Determine the [X, Y] coordinate at the center of the cell enclosing the given text.  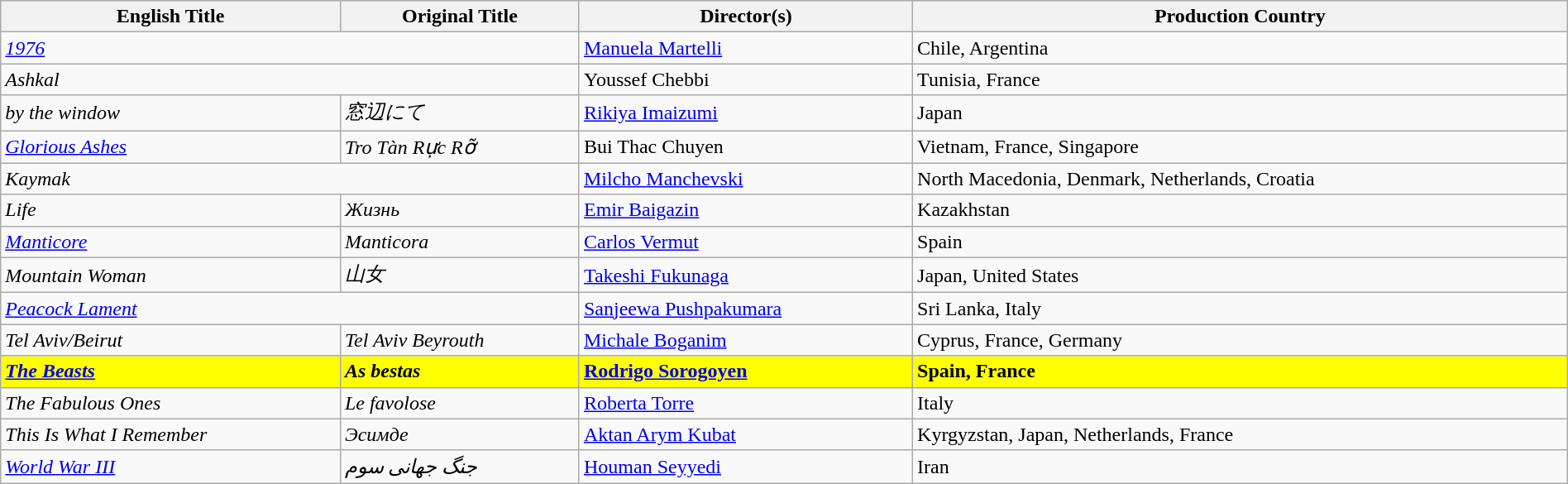
Kyrgyzstan, Japan, Netherlands, France [1241, 434]
by the window [170, 113]
Manuela Martelli [746, 48]
Emir Baigazin [746, 210]
Tel Aviv Beyrouth [460, 340]
Production Country [1241, 17]
Takeshi Fukunaga [746, 275]
The Beasts [170, 371]
Carlos Vermut [746, 242]
Tro Tàn Rực Rỡ [460, 147]
Le favolose [460, 403]
English Title [170, 17]
Жизнь [460, 210]
Mountain Woman [170, 275]
جنگ جهانی سوم [460, 467]
Sanjeewa Pushpakumara [746, 309]
Iran [1241, 467]
Tunisia, France [1241, 79]
As bestas [460, 371]
World War III [170, 467]
窓辺にて [460, 113]
Manticore [170, 242]
Spain [1241, 242]
Milcho Manchevski [746, 179]
Vietnam, France, Singapore [1241, 147]
Rikiya Imaizumi [746, 113]
Chile, Argentina [1241, 48]
Rodrigo Sorogoyen [746, 371]
Эсимде [460, 434]
山女 [460, 275]
Sri Lanka, Italy [1241, 309]
Kazakhstan [1241, 210]
Original Title [460, 17]
Director(s) [746, 17]
This Is What I Remember [170, 434]
Glorious Ashes [170, 147]
Roberta Torre [746, 403]
Manticora [460, 242]
Cyprus, France, Germany [1241, 340]
Bui Thac Chuyen [746, 147]
Tel Aviv/Beirut [170, 340]
Peacock Lament [290, 309]
Aktan Arym Kubat [746, 434]
Ashkal [290, 79]
Houman Seyyedi [746, 467]
Italy [1241, 403]
Michale Boganim [746, 340]
Spain, France [1241, 371]
1976 [290, 48]
Kaymak [290, 179]
Life [170, 210]
Japan, United States [1241, 275]
The Fabulous Ones [170, 403]
Japan [1241, 113]
North Macedonia, Denmark, Netherlands, Croatia [1241, 179]
Youssef Chebbi [746, 79]
